Identify which cell holds the provided text, then report its [x, y] central coordinate. 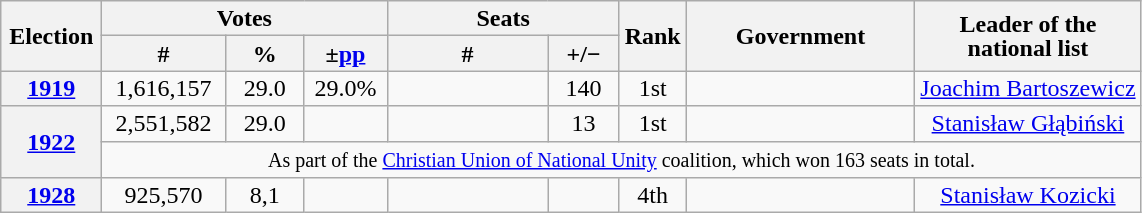
Seats [503, 18]
140 [584, 88]
29.0% [346, 88]
4th [652, 196]
8,1 [264, 196]
Election [52, 36]
925,570 [164, 196]
Leader of thenational list [1028, 36]
Votes [244, 18]
% [264, 54]
+/− [584, 54]
1919 [52, 88]
1928 [52, 196]
1,616,157 [164, 88]
Stanisław Kozicki [1028, 196]
Government [800, 36]
13 [584, 124]
1922 [52, 142]
Joachim Bartoszewicz [1028, 88]
±pp [346, 54]
As part of the Christian Union of National Unity coalition, which won 163 seats in total. [622, 160]
2,551,582 [164, 124]
Stanisław Głąbiński [1028, 124]
Rank [652, 36]
